Output the [x, y] coordinate of the center of the cell containing the given text.  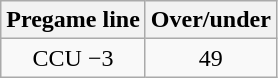
CCU −3 [74, 58]
Pregame line [74, 20]
49 [210, 58]
Over/under [210, 20]
